Search for the cell housing the specified text and yield its (x, y) center coordinate. 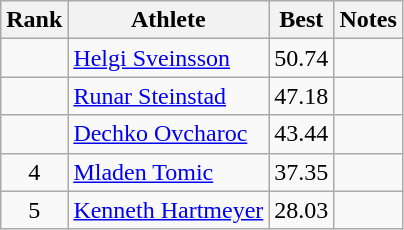
Dechko Ovcharoc (168, 134)
28.03 (302, 210)
Notes (368, 20)
Athlete (168, 20)
Rank (34, 20)
Mladen Tomic (168, 172)
43.44 (302, 134)
Best (302, 20)
4 (34, 172)
Kenneth Hartmeyer (168, 210)
47.18 (302, 96)
50.74 (302, 58)
Runar Steinstad (168, 96)
Helgi Sveinsson (168, 58)
37.35 (302, 172)
5 (34, 210)
